Identify which cell holds the provided text, then report its [x, y] central coordinate. 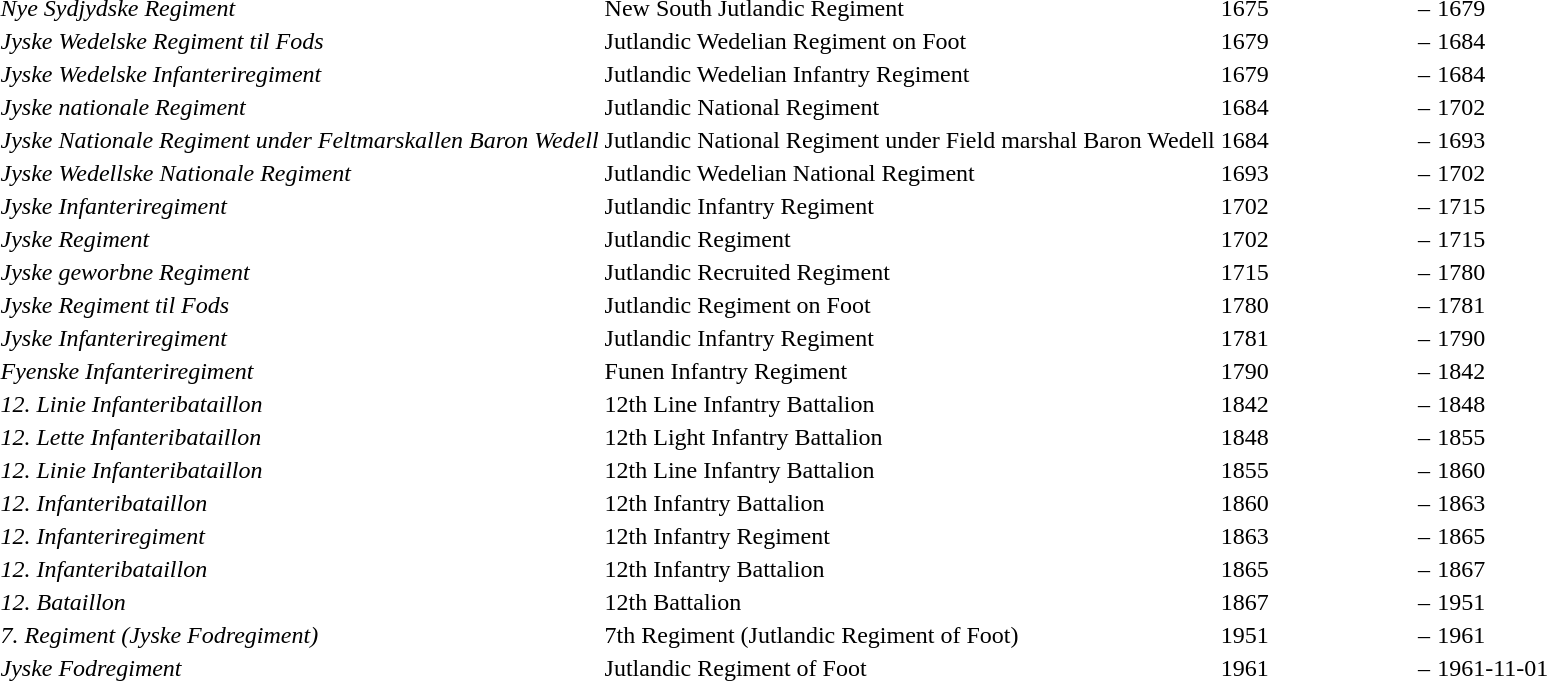
1865 [1316, 569]
1842 [1316, 404]
Jutlandic Wedelian Infantry Regiment [910, 74]
1715 [1316, 272]
Jutlandic National Regiment [910, 107]
Jutlandic Regiment on Foot [910, 305]
1790 [1316, 371]
1863 [1316, 536]
Funen Infantry Regiment [910, 371]
12th Battalion [910, 602]
Jutlandic Wedelian Regiment on Foot [910, 41]
1855 [1316, 470]
Jutlandic Regiment [910, 239]
7th Regiment (Jutlandic Regiment of Foot) [910, 635]
Jutlandic National Regiment under Field marshal Baron Wedell [910, 140]
Jutlandic Recruited Regiment [910, 272]
1867 [1316, 602]
1781 [1316, 338]
1951 [1316, 635]
12th Light Infantry Battalion [910, 437]
1848 [1316, 437]
12th Infantry Regiment [910, 536]
Jutlandic Wedelian National Regiment [910, 173]
1693 [1316, 173]
1780 [1316, 305]
1860 [1316, 503]
